Detect which cell encompasses the target text, then output its (x, y) center coordinate. 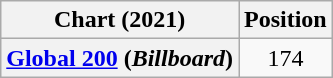
Chart (2021) (120, 20)
Global 200 (Billboard) (120, 58)
174 (285, 58)
Position (285, 20)
